Output the (X, Y) coordinate of the center of the cell containing the given text.  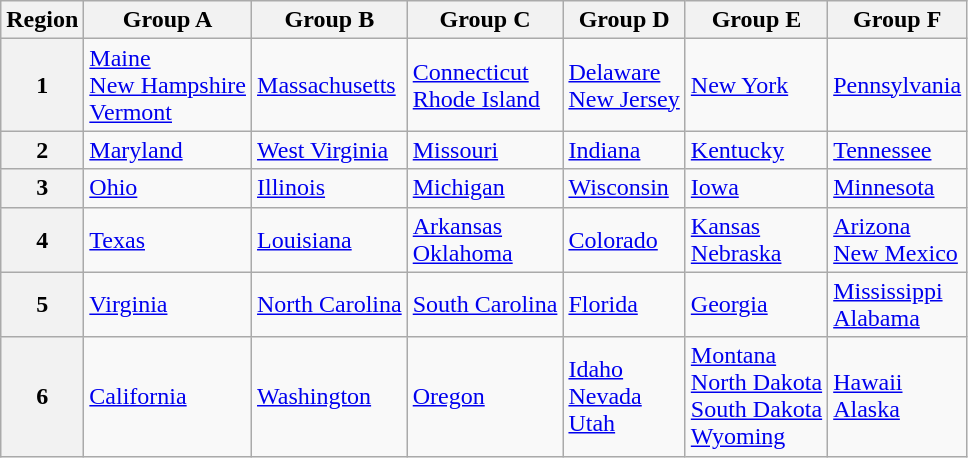
Washington (330, 396)
Colorado (624, 240)
Pennsylvania (898, 85)
3 (42, 188)
Michigan (485, 188)
IdahoNevadaUtah (624, 396)
MississippiAlabama (898, 304)
Illinois (330, 188)
Group E (756, 20)
Group B (330, 20)
Oregon (485, 396)
Missouri (485, 150)
Group D (624, 20)
Maryland (168, 150)
South Carolina (485, 304)
ArizonaNew Mexico (898, 240)
West Virginia (330, 150)
Virginia (168, 304)
Group C (485, 20)
North Carolina (330, 304)
Tennessee (898, 150)
KansasNebraska (756, 240)
California (168, 396)
MontanaNorth DakotaSouth DakotaWyoming (756, 396)
Ohio (168, 188)
Kentucky (756, 150)
4 (42, 240)
Iowa (756, 188)
Minnesota (898, 188)
Region (42, 20)
Massachusetts (330, 85)
Florida (624, 304)
2 (42, 150)
Group A (168, 20)
1 (42, 85)
Texas (168, 240)
Georgia (756, 304)
DelawareNew Jersey (624, 85)
Wisconsin (624, 188)
Group F (898, 20)
ArkansasOklahoma (485, 240)
New York (756, 85)
MaineNew HampshireVermont (168, 85)
5 (42, 304)
Indiana (624, 150)
HawaiiAlaska (898, 396)
ConnecticutRhode Island (485, 85)
6 (42, 396)
Louisiana (330, 240)
